Extract the (x, y) coordinate from the center of the cell holding the provided text.  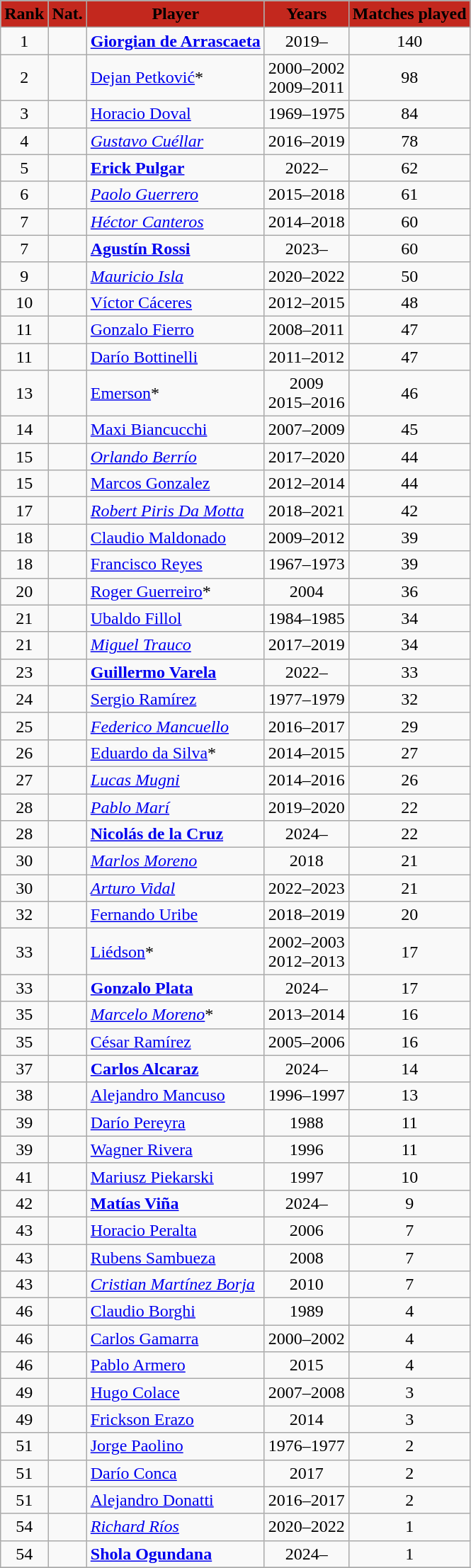
Ubaldo Fillol (176, 618)
36 (409, 591)
Matches played (409, 14)
1969–1975 (306, 114)
24 (24, 699)
2011–2012 (306, 356)
Pablo Armero (176, 1365)
Giorgian de Arrascaeta (176, 41)
23 (24, 672)
2007–2008 (306, 1392)
Nat. (67, 14)
Sergio Ramírez (176, 699)
Víctor Cáceres (176, 302)
Héctor Canteros (176, 222)
2009–2012 (306, 538)
2015–2018 (306, 195)
1989 (306, 1312)
5 (24, 168)
Alejandro Donatti (176, 1500)
2014–2015 (306, 753)
2004 (306, 591)
Hugo Colace (176, 1392)
2006 (306, 1230)
2005–2006 (306, 1042)
Fernando Uribe (176, 915)
Pablo Marí (176, 807)
2022–2023 (306, 888)
29 (409, 726)
Marcos Gonzalez (176, 484)
Horacio Doval (176, 114)
2017–2020 (306, 457)
Horacio Peralta (176, 1230)
Francisco Reyes (176, 564)
2017–2019 (306, 645)
1967–1973 (306, 564)
1977–1979 (306, 699)
Roger Guerreiro* (176, 591)
2014 (306, 1419)
Orlando Berrío (176, 457)
Federico Mancuello (176, 726)
Matías Viña (176, 1203)
Wagner Rivera (176, 1149)
Erick Pulgar (176, 168)
1997 (306, 1176)
62 (409, 168)
Shola Ogundana (176, 1554)
45 (409, 430)
Claudio Borghi (176, 1312)
Paolo Guerrero (176, 195)
50 (409, 275)
Gonzalo Plata (176, 988)
20092015–2016 (306, 394)
37 (24, 1069)
Richard Ríos (176, 1527)
2007–2009 (306, 430)
Eduardo da Silva* (176, 753)
2000–20022009–2011 (306, 78)
Nicolás de la Cruz (176, 834)
84 (409, 114)
Lucas Mugni (176, 780)
61 (409, 195)
Robert Piris Da Motta (176, 511)
Carlos Gamarra (176, 1339)
Gonzalo Fierro (176, 329)
Years (306, 14)
2010 (306, 1285)
Miguel Trauco (176, 645)
2002–20032012–2013 (306, 952)
2018 (306, 861)
2019–2020 (306, 807)
41 (24, 1176)
2018–2021 (306, 511)
1988 (306, 1123)
Darío Pereyra (176, 1123)
Marcelo Moreno* (176, 1015)
Claudio Maldonado (176, 538)
2023– (306, 249)
140 (409, 41)
Maxi Biancucchi (176, 430)
1976–1977 (306, 1446)
Guillermo Varela (176, 672)
2012–2014 (306, 484)
Agustín Rossi (176, 249)
2016–2019 (306, 141)
Gustavo Cuéllar (176, 141)
Dejan Petković* (176, 78)
48 (409, 302)
2013–2014 (306, 1015)
78 (409, 141)
1984–1985 (306, 618)
Darío Conca (176, 1473)
6 (24, 195)
Marlos Moreno (176, 861)
2015 (306, 1365)
Player (176, 14)
César Ramírez (176, 1042)
2019– (306, 41)
Arturo Vidal (176, 888)
1996 (306, 1149)
2018–2019 (306, 915)
Cristian Martínez Borja (176, 1285)
Emerson* (176, 394)
Darío Bottinelli (176, 356)
2014–2018 (306, 222)
Alejandro Mancuso (176, 1096)
98 (409, 78)
Jorge Paolino (176, 1446)
Mariusz Piekarski (176, 1176)
Rank (24, 14)
1996–1997 (306, 1096)
Mauricio Isla (176, 275)
2017 (306, 1473)
25 (24, 726)
Rubens Sambueza (176, 1257)
2000–2002 (306, 1339)
2014–2016 (306, 780)
Frickson Erazo (176, 1419)
2008–2011 (306, 329)
Liédson* (176, 952)
38 (24, 1096)
Carlos Alcaraz (176, 1069)
2008 (306, 1257)
2012–2015 (306, 302)
